For the text-containing cell, return its midpoint in (x, y) coordinate format. 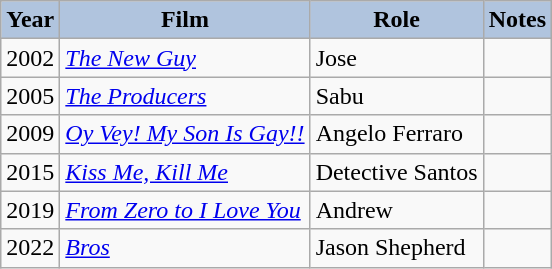
Jason Shepherd (396, 248)
2022 (30, 248)
2009 (30, 134)
Andrew (396, 210)
Angelo Ferraro (396, 134)
The Producers (185, 96)
Year (30, 20)
Film (185, 20)
The New Guy (185, 58)
Kiss Me, Kill Me (185, 172)
Jose (396, 58)
From Zero to I Love You (185, 210)
2002 (30, 58)
Role (396, 20)
Sabu (396, 96)
2015 (30, 172)
2005 (30, 96)
Oy Vey! My Son Is Gay!! (185, 134)
Detective Santos (396, 172)
Bros (185, 248)
2019 (30, 210)
Notes (517, 20)
